Capture the cell that displays the provided text and extract its (x, y) central coordinate. 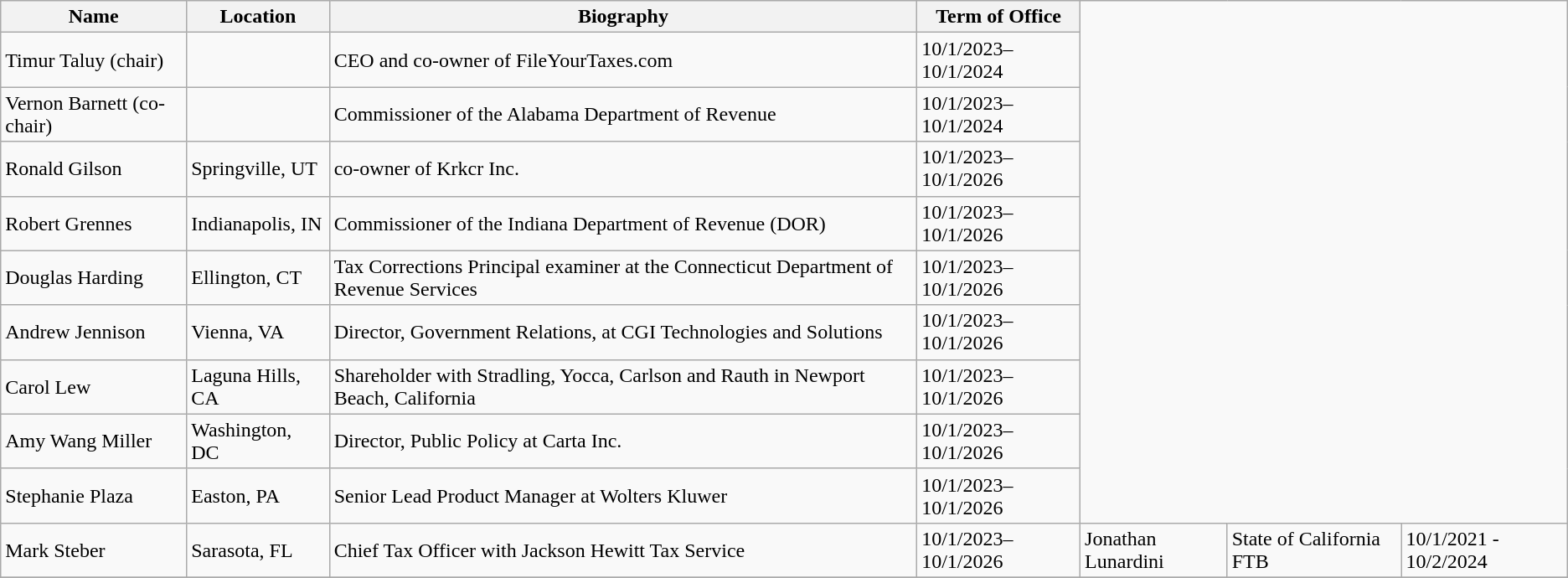
Jonathan Lunardini (1154, 550)
Tax Corrections Principal examiner at the Connecticut Department of Revenue Services (623, 278)
Director, Government Relations, at CGI Technologies and Solutions (623, 332)
Carol Lew (94, 387)
Mark Steber (94, 550)
Shareholder with Stradling, Yocca, Carlson and Rauth in Newport Beach, California (623, 387)
Amy Wang Miller (94, 441)
Vienna, VA (258, 332)
Name (94, 17)
Biography (623, 17)
10/1/2021 - 10/2/2024 (1484, 550)
Commissioner of the Alabama Department of Revenue (623, 114)
Chief Tax Officer with Jackson Hewitt Tax Service (623, 550)
Robert Grennes (94, 223)
Stephanie Plaza (94, 496)
Indianapolis, IN (258, 223)
Commissioner of the Indiana Department of Revenue (DOR) (623, 223)
Senior Lead Product Manager at Wolters Kluwer (623, 496)
Vernon Barnett (co-chair) (94, 114)
Laguna Hills, CA (258, 387)
Easton, PA (258, 496)
Andrew Jennison (94, 332)
Director, Public Policy at Carta Inc. (623, 441)
Washington, DC (258, 441)
CEO and co-owner of FileYourTaxes.com (623, 60)
Springville, UT (258, 169)
Sarasota, FL (258, 550)
Douglas Harding (94, 278)
Timur Taluy (chair) (94, 60)
Ronald Gilson (94, 169)
Location (258, 17)
co-owner of Krkcr Inc. (623, 169)
Term of Office (998, 17)
Ellington, CT (258, 278)
State of California FTB (1314, 550)
